Capture the cell that displays the provided text and extract its (x, y) central coordinate. 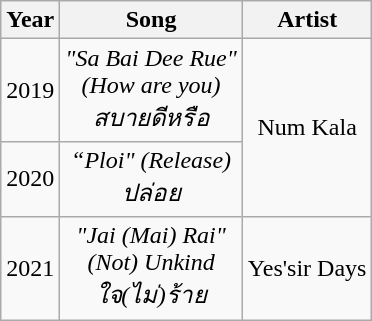
Yes'sir Days (307, 268)
2020 (30, 179)
"Sa Bai Dee Rue" (How are you) สบายดีหรือ (152, 90)
2019 (30, 90)
Num Kala (307, 128)
“Ploi" (Release) ปล่อย (152, 179)
Year (30, 20)
Artist (307, 20)
Song (152, 20)
"Jai (Mai) Rai" (Not) Unkind ใจ(ไม่)ร้าย (152, 268)
2021 (30, 268)
